From the cell containing the given text, extract its center point as (x, y) coordinate. 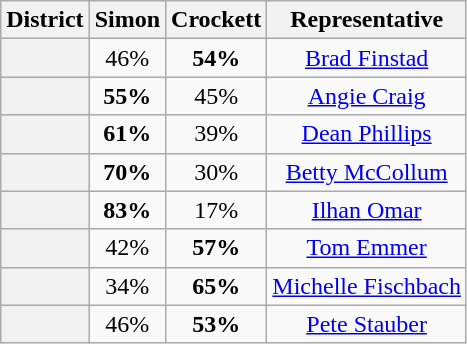
55% (127, 96)
Betty McCollum (367, 172)
Dean Phillips (367, 134)
Simon (127, 20)
Representative (367, 20)
Tom Emmer (367, 248)
34% (127, 286)
53% (216, 324)
30% (216, 172)
45% (216, 96)
54% (216, 58)
83% (127, 210)
65% (216, 286)
39% (216, 134)
70% (127, 172)
61% (127, 134)
Michelle Fischbach (367, 286)
17% (216, 210)
Crockett (216, 20)
42% (127, 248)
Angie Craig (367, 96)
57% (216, 248)
District (45, 20)
Ilhan Omar (367, 210)
Brad Finstad (367, 58)
Pete Stauber (367, 324)
